Find where the given text appears and provide that cell's center as [x, y] coordinate. 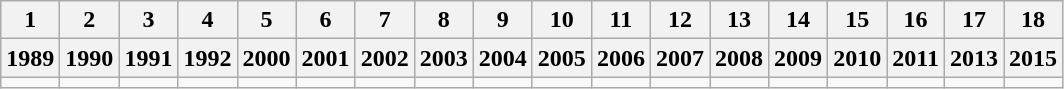
11 [620, 20]
2004 [502, 58]
4 [208, 20]
2011 [916, 58]
16 [916, 20]
1992 [208, 58]
2000 [266, 58]
12 [680, 20]
2001 [326, 58]
2007 [680, 58]
8 [444, 20]
2015 [1034, 58]
2013 [974, 58]
1990 [90, 58]
1 [30, 20]
17 [974, 20]
13 [740, 20]
3 [148, 20]
15 [858, 20]
2003 [444, 58]
18 [1034, 20]
2 [90, 20]
2008 [740, 58]
1991 [148, 58]
2006 [620, 58]
2005 [562, 58]
2009 [798, 58]
10 [562, 20]
1989 [30, 58]
9 [502, 20]
2010 [858, 58]
14 [798, 20]
6 [326, 20]
2002 [384, 58]
7 [384, 20]
5 [266, 20]
